Extract the (X, Y) coordinate from the center of the cell holding the provided text.  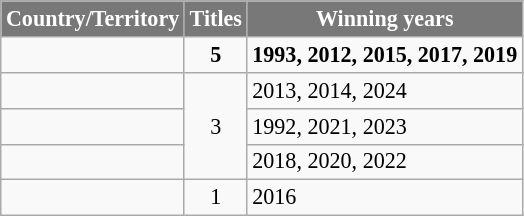
1 (216, 198)
1993, 2012, 2015, 2017, 2019 (384, 54)
2016 (384, 198)
3 (216, 126)
5 (216, 54)
1992, 2021, 2023 (384, 126)
Titles (216, 18)
2013, 2014, 2024 (384, 90)
Winning years (384, 18)
Country/Territory (93, 18)
2018, 2020, 2022 (384, 162)
